Scan for the cell matching the given text and deliver its (x, y) coordinate at center. 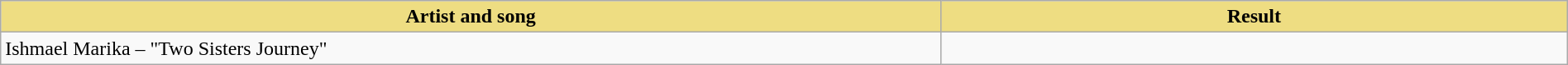
Ishmael Marika – "Two Sisters Journey" (471, 48)
Result (1254, 17)
Artist and song (471, 17)
